Locate the cell with the specified text and output its (X, Y) center coordinate. 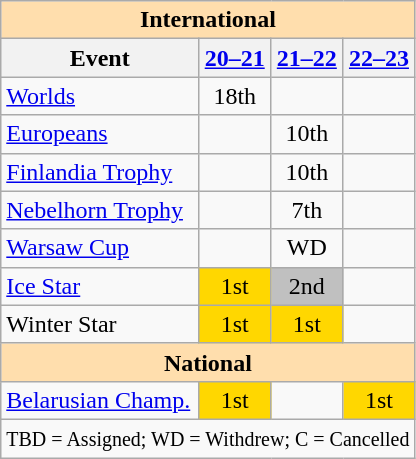
22–23 (379, 58)
TBD = Assigned; WD = Withdrew; C = Cancelled (208, 438)
Nebelhorn Trophy (100, 210)
20–21 (235, 58)
18th (235, 96)
7th (307, 210)
International (208, 20)
Worlds (100, 96)
Finlandia Trophy (100, 172)
National (208, 362)
Warsaw Cup (100, 248)
21–22 (307, 58)
Winter Star (100, 324)
Europeans (100, 134)
WD (307, 248)
Ice Star (100, 286)
Belarusian Champ. (100, 400)
2nd (307, 286)
Event (100, 58)
